Locate the cell with the specified text and output its [x, y] center coordinate. 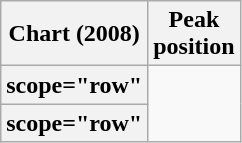
Peakposition [194, 34]
Chart (2008) [74, 34]
